For the text-containing cell, return its midpoint in [x, y] coordinate format. 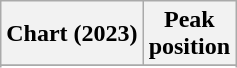
Peakposition [189, 34]
Chart (2023) [72, 34]
